Return [x, y] of the center of cell containing provided text 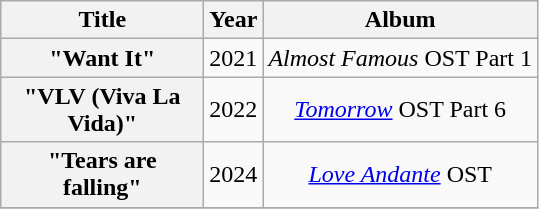
Year [234, 20]
Love Andante OST [400, 174]
"Want It" [102, 58]
Album [400, 20]
2024 [234, 174]
Almost Famous OST Part 1 [400, 58]
Title [102, 20]
Tomorrow OST Part 6 [400, 110]
"Tears are falling" [102, 174]
"VLV (Viva La Vida)" [102, 110]
2021 [234, 58]
2022 [234, 110]
